Pinpoint the cell where the given text exists, returning its [x, y] midpoint coordinate. 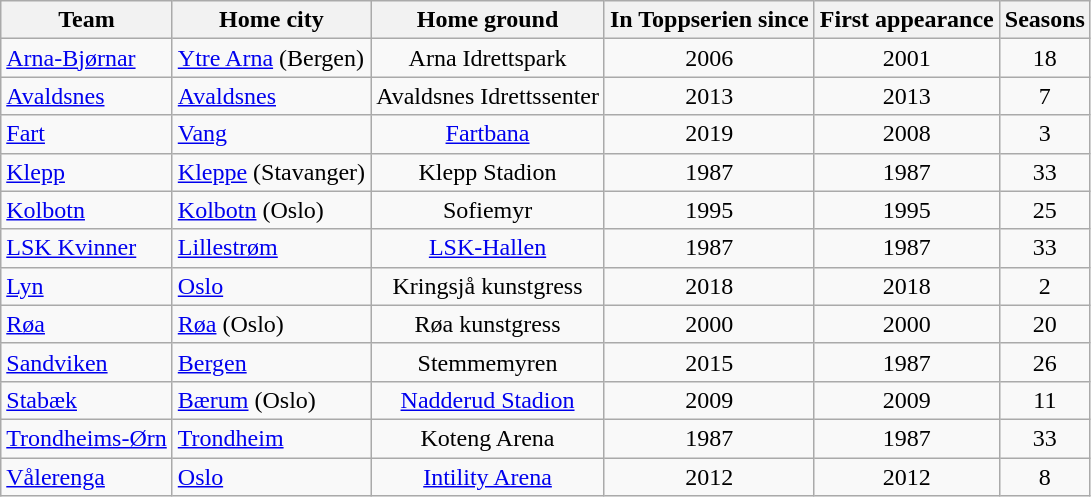
Fartbana [488, 134]
In Toppserien since [709, 20]
Fart [87, 134]
Koteng Arena [488, 438]
Ytre Arna (Bergen) [271, 58]
Kolbotn (Oslo) [271, 210]
Klepp [87, 172]
2 [1044, 286]
Røa kunstgress [488, 324]
2001 [906, 58]
Kolbotn [87, 210]
Lyn [87, 286]
Intility Arena [488, 477]
Trondheims-Ørn [87, 438]
Trondheim [271, 438]
2019 [709, 134]
LSK Kvinner [87, 248]
Kringsjå kunstgress [488, 286]
Klepp Stadion [488, 172]
2006 [709, 58]
Stemmemyren [488, 362]
Vålerenga [87, 477]
Røa (Oslo) [271, 324]
2008 [906, 134]
Bergen [271, 362]
Arna-Bjørnar [87, 58]
3 [1044, 134]
First appearance [906, 20]
Stabæk [87, 400]
LSK-Hallen [488, 248]
11 [1044, 400]
26 [1044, 362]
Avaldsnes Idrettssenter [488, 96]
Vang [271, 134]
Nadderud Stadion [488, 400]
Home ground [488, 20]
18 [1044, 58]
Sandviken [87, 362]
Sofiemyr [488, 210]
Lillestrøm [271, 248]
7 [1044, 96]
2015 [709, 362]
Bærum (Oslo) [271, 400]
20 [1044, 324]
25 [1044, 210]
Kleppe (Stavanger) [271, 172]
Home city [271, 20]
Team [87, 20]
Røa [87, 324]
Arna Idrettspark [488, 58]
Seasons [1044, 20]
8 [1044, 477]
